Detect which cell encompasses the target text, then output its [x, y] center coordinate. 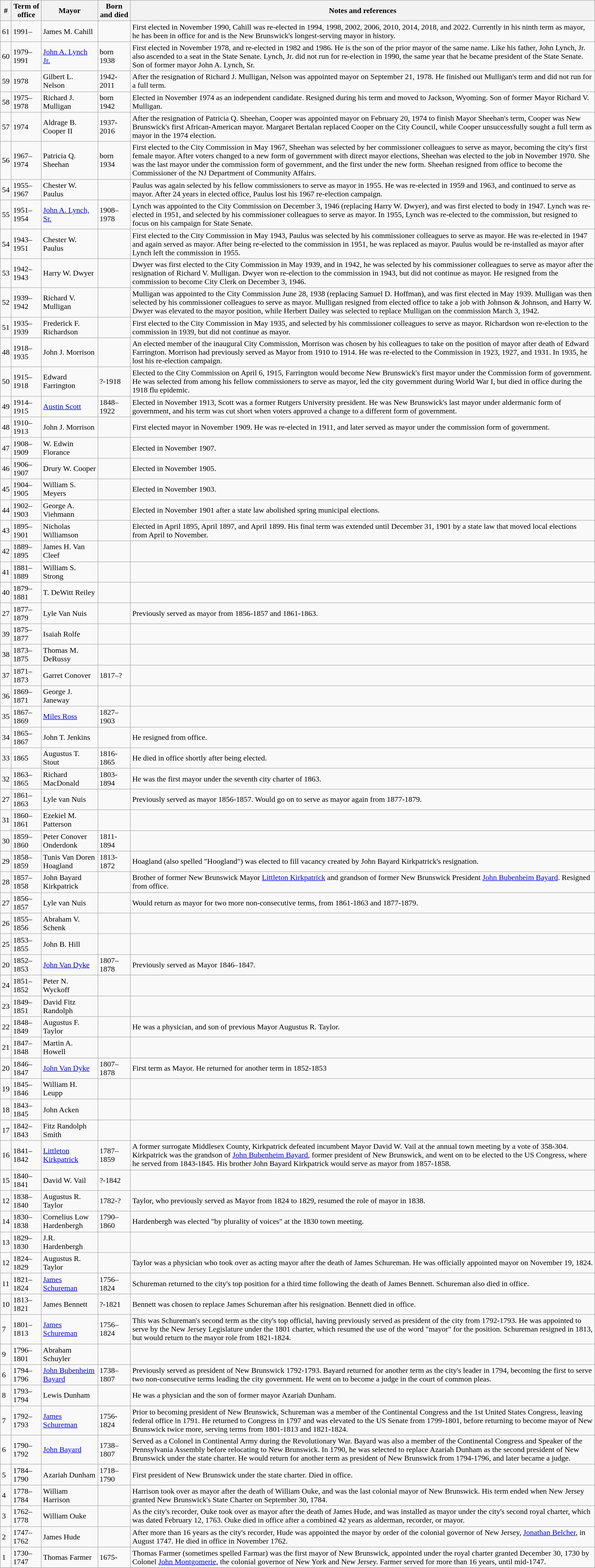
1801–1813 [26, 1329]
1865–1867 [26, 737]
1857–1858 [26, 882]
46 [6, 468]
George A. Viehmann [70, 510]
1762–1778 [26, 1516]
1869–1871 [26, 696]
1902–1903 [26, 510]
Previously served as Mayor 1846–1847. [363, 965]
1863–1865 [26, 779]
1979–1991 [26, 56]
Patricia Q. Sheehan [70, 160]
Elected in November 1903. [363, 489]
42 [6, 551]
Lyle Van Nuis [70, 613]
1855–1856 [26, 924]
1867–1869 [26, 717]
1967–1974 [26, 160]
1778–1784 [26, 1496]
born 1942 [114, 102]
1853–1855 [26, 944]
1747–1762 [26, 1537]
Harry W. Dwyer [70, 273]
Frederick F. Richardson [70, 327]
18 [6, 1110]
John Bayard Kirkpatrick [70, 882]
1865 [26, 758]
39 [6, 634]
James Bennett [70, 1304]
60 [6, 56]
1790–1860 [114, 1222]
John Bayard [70, 1450]
Mayor [70, 11]
David Fitz Randolph [70, 1006]
Schureman returned to the city's top position for a third time following the death of James Bennett. Schureman also died in office. [363, 1283]
1939–1942 [26, 302]
1718–1790 [114, 1475]
1829–1830 [26, 1242]
Richard J. Mulligan [70, 102]
1847–1848 [26, 1047]
1935–1939 [26, 327]
Lewis Dunham [70, 1396]
29 [6, 861]
1787–1859 [114, 1155]
James Hude [70, 1537]
11 [6, 1283]
W. Edwin Florance [70, 448]
1914–1915 [26, 407]
30 [6, 841]
1675- [114, 1557]
Taylor, who previously served as Mayor from 1824 to 1829, resumed the role of mayor in 1838. [363, 1201]
Thomas M. DeRussy [70, 655]
1849–1851 [26, 1006]
1817–? [114, 675]
51 [6, 327]
Abraham V. Schenk [70, 924]
Ezekiel M. Patterson [70, 820]
Would return as mayor for two more non-consecutive terms, from 1861-1863 and 1877-1879. [363, 903]
35 [6, 717]
14 [6, 1222]
John A. Lynch, Sr. [70, 215]
43 [6, 531]
Isaiah Rolfe [70, 634]
34 [6, 737]
David W. Vail [70, 1180]
1875–1877 [26, 634]
1861–1863 [26, 800]
He resigned from office. [363, 737]
49 [6, 407]
13 [6, 1242]
1794–1796 [26, 1375]
16 [6, 1155]
Augustus T. Stout [70, 758]
1991– [26, 31]
Nicholas Williamson [70, 531]
George J. Janeway [70, 696]
born 1938 [114, 56]
19 [6, 1089]
47 [6, 448]
John Acken [70, 1110]
1846–1847 [26, 1068]
1879–1881 [26, 592]
1951–1954 [26, 215]
1871–1873 [26, 675]
33 [6, 758]
1792–1793 [26, 1421]
Elected in November 1901 after a state law abolished spring municipal elections. [363, 510]
William Ouke [70, 1516]
1942-2011 [114, 81]
36 [6, 696]
# [6, 11]
1852–1853 [26, 965]
1843–1845 [26, 1110]
4 [6, 1496]
1851–1852 [26, 985]
Augustus F. Taylor [70, 1027]
10 [6, 1304]
1796–1801 [26, 1354]
9 [6, 1354]
First term as Mayor. He returned for another term in 1852-1853 [363, 1068]
1942–1943 [26, 273]
1955–1967 [26, 189]
Richard V. Mulligan [70, 302]
?-1918 [114, 382]
1 [6, 1557]
1784–1790 [26, 1475]
He was a physician and the son of former mayor Azariah Dunham. [363, 1396]
1978 [26, 81]
15 [6, 1180]
Fitz Randolph Smith [70, 1130]
He was a physician, and son of previous Mayor Augustus R. Taylor. [363, 1027]
William S. Meyers [70, 489]
William H. Leupp [70, 1089]
Elected in November 1905. [363, 468]
1858–1859 [26, 861]
1838–1840 [26, 1201]
First president of New Brunswick under the state charter. Died in office. [363, 1475]
William Harrison [70, 1496]
James M. Cahill [70, 31]
Notes and references [363, 11]
1859–1860 [26, 841]
Peter Conover Onderdonk [70, 841]
55 [6, 215]
Previously served as mayor from 1856-1857 and 1861-1863. [363, 613]
1915–1918 [26, 382]
Hoagland (also spelled "Hoogland") was elected to fill vacancy created by John Bayard Kirkpatrick's resignation. [363, 861]
Drury W. Cooper [70, 468]
Aldrage B. Cooper II [70, 127]
28 [6, 882]
John A. Lynch Jr. [70, 56]
25 [6, 944]
1827–1903 [114, 717]
1845–1846 [26, 1089]
59 [6, 81]
52 [6, 302]
Azariah Dunham [70, 1475]
58 [6, 102]
T. DeWitt Reiley [70, 592]
Previously served as mayor 1856-1857. Would go on to serve as mayor again from 1877-1879. [363, 800]
Term of office [26, 11]
53 [6, 273]
1908–1909 [26, 448]
Martin A. Howell [70, 1047]
1816-1865 [114, 758]
40 [6, 592]
?-1842 [114, 1180]
Elected in November 1907. [363, 448]
Peter N. Wyckoff [70, 985]
Garret Conover [70, 675]
Littleton Kirkpatrick [70, 1155]
41 [6, 572]
John T. Jenkins [70, 737]
Born and died [114, 11]
24 [6, 985]
1904–1905 [26, 489]
1803-1894 [114, 779]
1840–1841 [26, 1180]
50 [6, 382]
57 [6, 127]
Taylor was a physician who took over as acting mayor after the death of James Schureman. He was officially appointed mayor on November 19, 1824. [363, 1263]
17 [6, 1130]
John B. Hill [70, 944]
1908–1978 [114, 215]
He died in office shortly after being elected. [363, 758]
5 [6, 1475]
44 [6, 510]
1821–1824 [26, 1283]
1848–1922 [114, 407]
1793–1794 [26, 1396]
born 1934 [114, 160]
23 [6, 1006]
1841–1842 [26, 1155]
3 [6, 1516]
1730–1747 [26, 1557]
Austin Scott [70, 407]
First elected mayor in November 1909. He was re-elected in 1911, and later served as mayor under the commission form of government. [363, 427]
2 [6, 1537]
1910–1913 [26, 427]
1830–1838 [26, 1222]
Bennett was chosen to replace James Schureman after his resignation. Bennett died in office. [363, 1304]
1848–1849 [26, 1027]
James H. Van Cleef [70, 551]
Miles Ross [70, 717]
31 [6, 820]
1889–1895 [26, 551]
56 [6, 160]
1756-1824 [114, 1421]
Tunis Van Doren Hoagland [70, 861]
1842–1843 [26, 1130]
?-1821 [114, 1304]
38 [6, 655]
1975–1978 [26, 102]
He was the first mayor under the seventh city charter of 1863. [363, 779]
1918–1935 [26, 352]
1873–1875 [26, 655]
37 [6, 675]
1782-? [114, 1201]
45 [6, 489]
32 [6, 779]
Abraham Schuyler [70, 1354]
1881–1889 [26, 572]
1877–1879 [26, 613]
Thomas Farmer [70, 1557]
Cornelius Low Hardenbergh [70, 1222]
22 [6, 1027]
1824–1829 [26, 1263]
1937-2016 [114, 127]
61 [6, 31]
1813-1872 [114, 861]
26 [6, 924]
Richard MacDonald [70, 779]
21 [6, 1047]
1943–1951 [26, 244]
Edward Farrington [70, 382]
Gilbert L. Nelson [70, 81]
1974 [26, 127]
John Bubenheim Bayard [70, 1375]
8 [6, 1396]
1906–1907 [26, 468]
Hardenbergh was elected "by plurality of voices" at the 1830 town meeting. [363, 1222]
1856–1857 [26, 903]
1895–1901 [26, 531]
1860–1861 [26, 820]
1811-1894 [114, 841]
1813–1821 [26, 1304]
William S. Strong [70, 572]
J.R. Hardenbergh [70, 1242]
1790–1792 [26, 1450]
